Output the (x, y) coordinate of the center of the cell containing the given text.  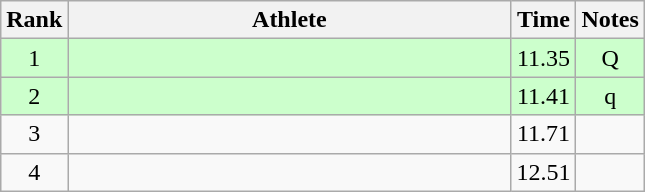
Q (610, 58)
Time (544, 20)
1 (34, 58)
2 (34, 96)
4 (34, 172)
3 (34, 134)
11.35 (544, 58)
Athlete (290, 20)
q (610, 96)
11.71 (544, 134)
Notes (610, 20)
Rank (34, 20)
11.41 (544, 96)
12.51 (544, 172)
